Detect which cell encompasses the target text, then output its [X, Y] center coordinate. 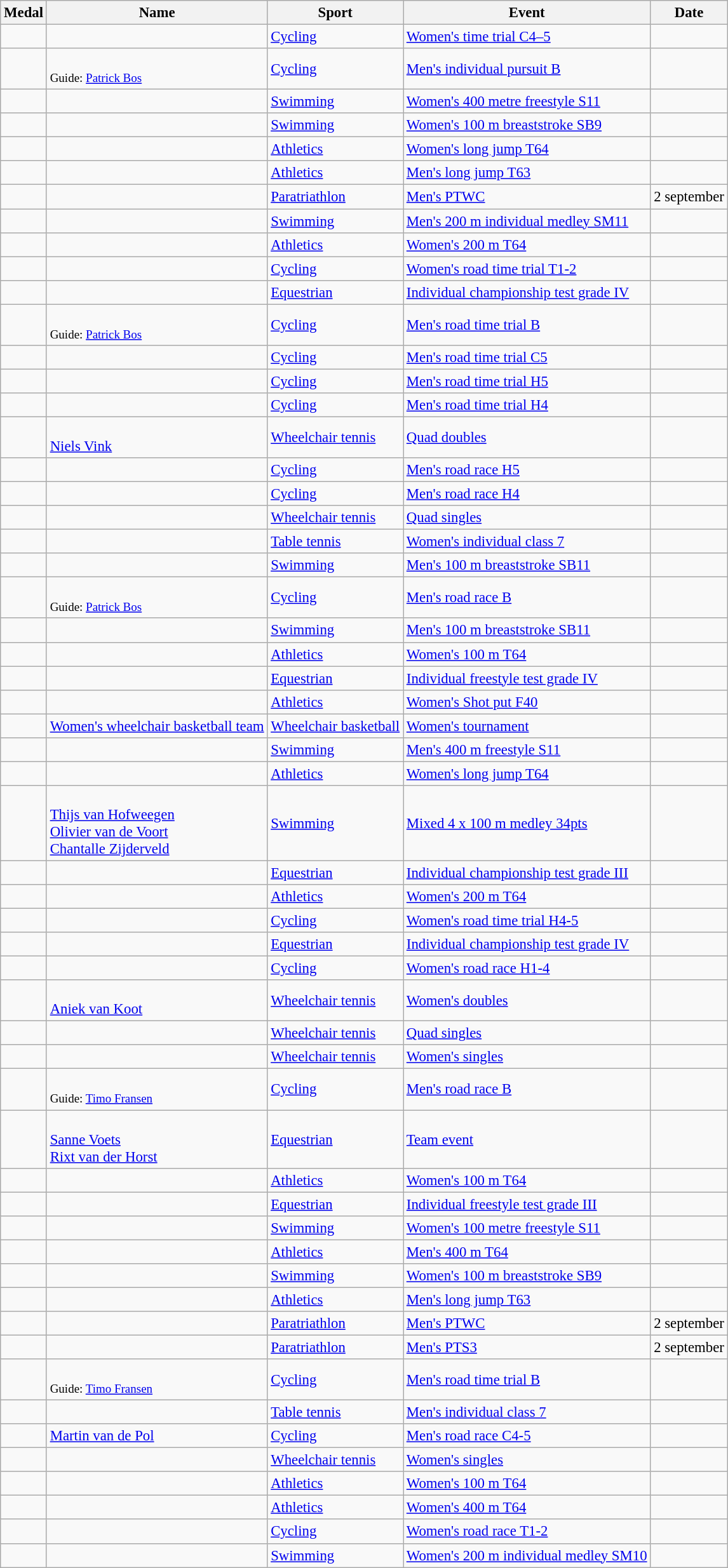
Quad doubles [526, 437]
Individual freestyle test grade III [526, 1204]
Men's road time trial H4 [526, 405]
Women's road time trial H4-5 [526, 921]
Women's 200 m individual medley SM10 [526, 1555]
Women's individual class 7 [526, 542]
Sanne VoetsRixt van der Horst [157, 1139]
Mixed 4 x 100 m medley 34pts [526, 823]
Sport [335, 13]
Event [526, 13]
Women's doubles [526, 1001]
Men's road race C4-5 [526, 1436]
Men's 200 m individual medley SM11 [526, 221]
Men's road race H5 [526, 470]
Wheelchair basketball [335, 726]
Medal [24, 13]
Thijs van HofweegenOlivier van de VoortChantalle Zijderveld [157, 823]
Women's 400 m T64 [526, 1508]
Women's wheelchair basketball team [157, 726]
Women's 400 metre freestyle S11 [526, 102]
Men's individual pursuit B [526, 69]
Women's road race H1-4 [526, 968]
Men's 400 m freestyle S11 [526, 750]
Women's Shot put F40 [526, 702]
Women's time trial C4–5 [526, 37]
Individual freestyle test grade IV [526, 678]
Name [157, 13]
Men's individual class 7 [526, 1412]
Women's tournament [526, 726]
Individual championship test grade III [526, 873]
Men's road time trial H5 [526, 381]
Men's PTS3 [526, 1347]
Women's road race T1-2 [526, 1532]
Women's 100 metre freestyle S11 [526, 1228]
Niels Vink [157, 437]
Women's road time trial T1-2 [526, 269]
Aniek van Koot [157, 1001]
Martin van de Pol [157, 1436]
Men's road race H4 [526, 494]
Team event [526, 1139]
Men's 400 m T64 [526, 1252]
Date [689, 13]
Men's road time trial C5 [526, 358]
